Return [X, Y] of the center of cell containing provided text 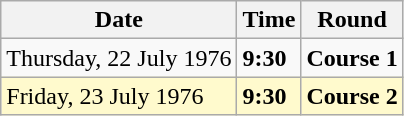
Course 1 [352, 58]
Time [269, 20]
Thursday, 22 July 1976 [119, 58]
Round [352, 20]
Date [119, 20]
Course 2 [352, 96]
Friday, 23 July 1976 [119, 96]
